Locate the cell with the specified text and output its [x, y] center coordinate. 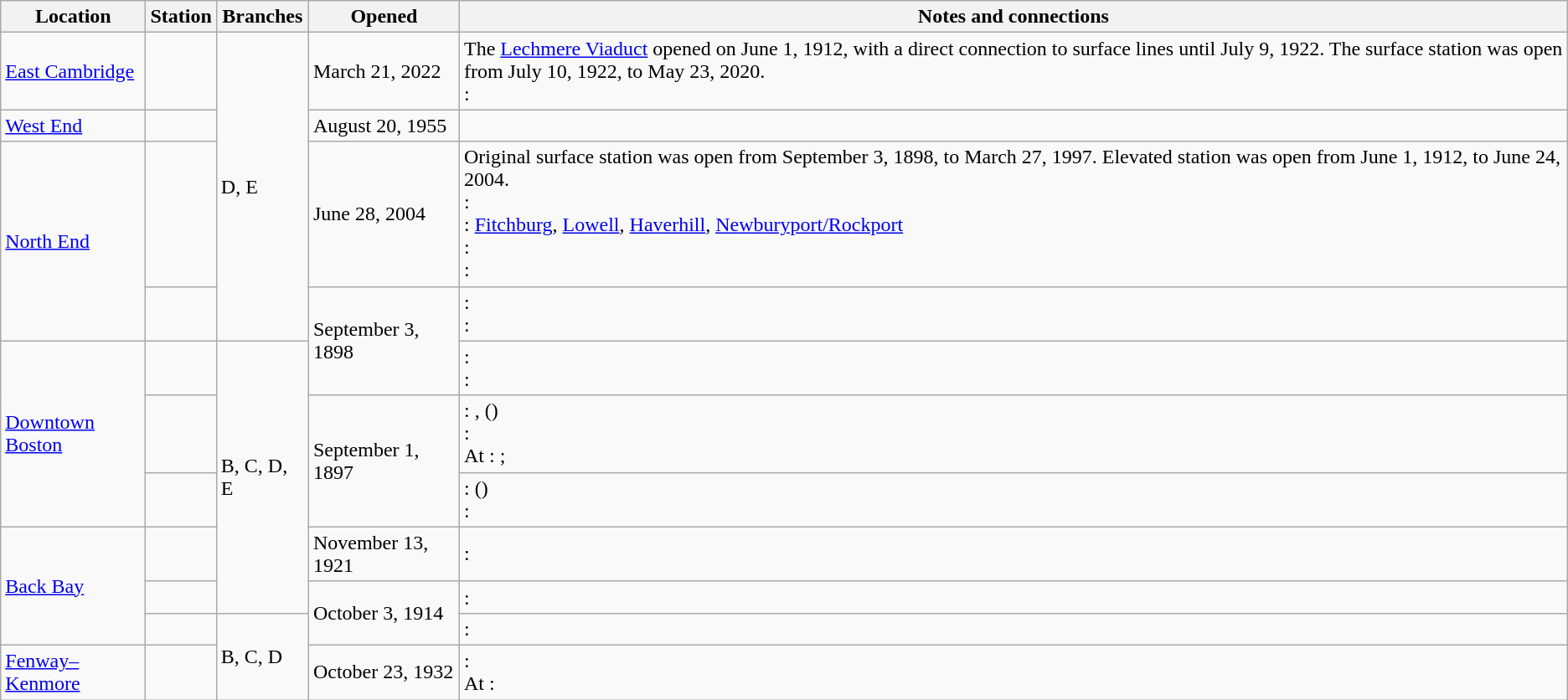
Downtown Boston [74, 434]
Notes and connections [1014, 17]
: (): [1014, 499]
Station [181, 17]
B, C, D [262, 656]
North End [74, 241]
September 1, 1897 [384, 461]
Branches [262, 17]
D, E [262, 187]
Back Bay [74, 586]
March 21, 2022 [384, 71]
Fenway–Kenmore [74, 672]
West End [74, 126]
November 13, 1921 [384, 554]
East Cambridge [74, 71]
June 28, 2004 [384, 214]
B, C, D, E [262, 477]
October 3, 1914 [384, 613]
August 20, 1955 [384, 126]
: At : [1014, 672]
October 23, 1932 [384, 672]
Opened [384, 17]
September 3, 1898 [384, 341]
: , (): At : ; [1014, 434]
Location [74, 17]
